Find where the given text appears and provide that cell's center as [X, Y] coordinate. 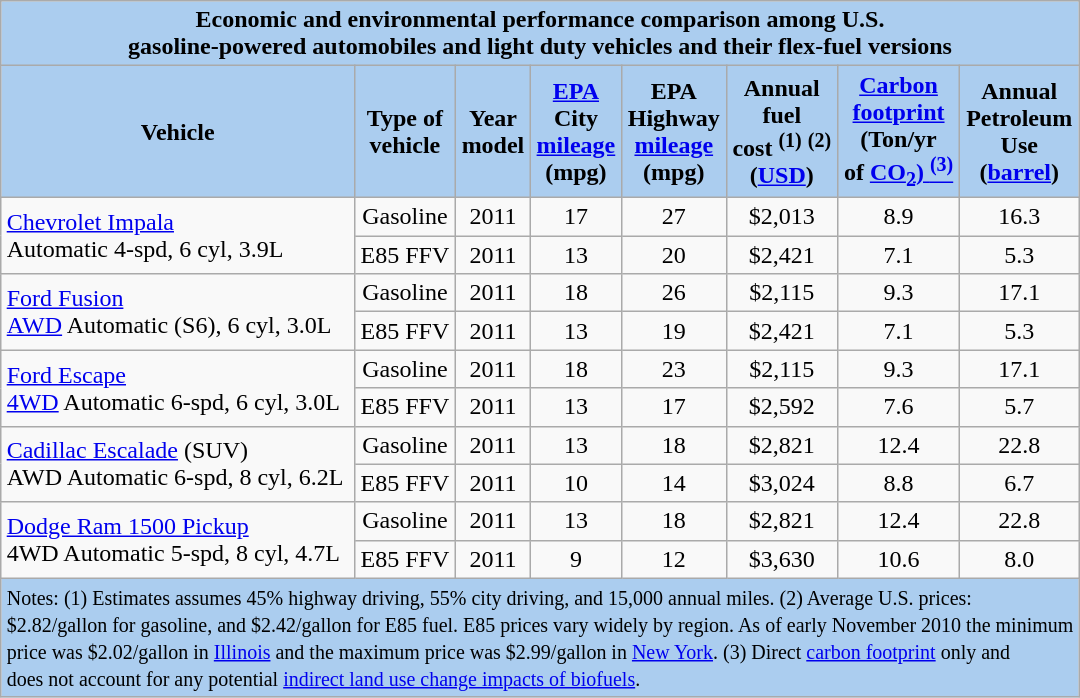
Ford Fusion AWD Automatic (S6), 6 cyl, 3.0L [178, 312]
Dodge Ram 1500 Pickup 4WD Automatic 5-spd, 8 cyl, 4.7L [178, 540]
Cadillac Escalade (SUV) AWD Automatic 6-spd, 8 cyl, 6.2L [178, 464]
5.7 [1020, 407]
Yearmodel [494, 132]
7.6 [898, 407]
$2,592 [782, 407]
6.7 [1020, 483]
8.9 [898, 217]
$3,024 [782, 483]
EPA City mileage(mpg) [576, 132]
Chevrolet Impala Automatic 4-spd, 6 cyl, 3.9L [178, 236]
12 [674, 559]
Ford Escape 4WD Automatic 6-spd, 6 cyl, 3.0L [178, 388]
Annual Petroleum Use(barrel) [1020, 132]
Economic and environmental performance comparison among U.S.gasoline-powered automobiles and light duty vehicles and their flex-fuel versions [540, 34]
14 [674, 483]
Annualfuelcost (1) (2)(USD) [782, 132]
10.6 [898, 559]
$2,013 [782, 217]
20 [674, 255]
8.8 [898, 483]
10 [576, 483]
EPA Highway mileage(mpg) [674, 132]
9 [576, 559]
19 [674, 331]
$3,630 [782, 559]
Type ofvehicle [404, 132]
16.3 [1020, 217]
Vehicle [178, 132]
27 [674, 217]
Carbonfootprint(Ton/yr of CO2) (3) [898, 132]
26 [674, 293]
23 [674, 369]
8.0 [1020, 559]
